From the cell containing the given text, extract its center point as [x, y] coordinate. 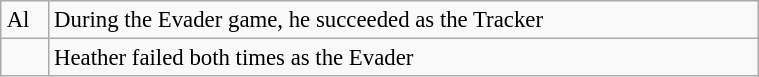
Al [24, 20]
Heather failed both times as the Evader [404, 57]
During the Evader game, he succeeded as the Tracker [404, 20]
